Locate the cell with the specified text and output its (x, y) center coordinate. 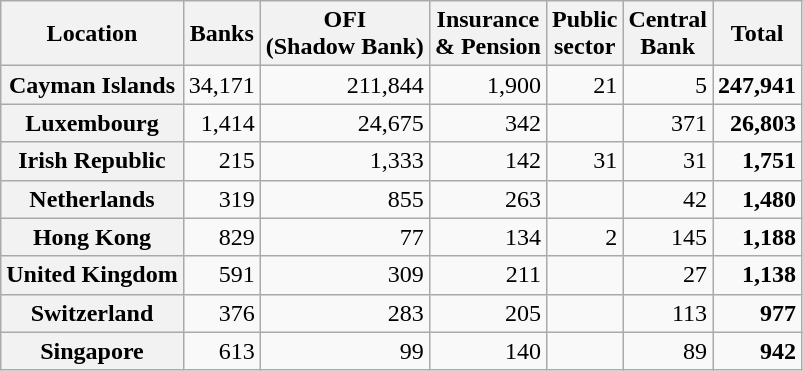
5 (668, 85)
211,844 (344, 85)
United Kingdom (92, 275)
89 (668, 351)
205 (488, 313)
977 (758, 313)
140 (488, 351)
215 (222, 161)
283 (344, 313)
CentralBank (668, 34)
113 (668, 313)
Hong Kong (92, 237)
591 (222, 275)
855 (344, 199)
211 (488, 275)
Netherlands (92, 199)
247,941 (758, 85)
829 (222, 237)
26,803 (758, 123)
42 (668, 199)
Banks (222, 34)
309 (344, 275)
Publicsector (584, 34)
99 (344, 351)
Irish Republic (92, 161)
142 (488, 161)
Switzerland (92, 313)
342 (488, 123)
2 (584, 237)
Total (758, 34)
376 (222, 313)
319 (222, 199)
942 (758, 351)
1,900 (488, 85)
Cayman Islands (92, 85)
Insurance& Pension (488, 34)
OFI(Shadow Bank) (344, 34)
34,171 (222, 85)
1,138 (758, 275)
1,480 (758, 199)
1,333 (344, 161)
Location (92, 34)
1,188 (758, 237)
263 (488, 199)
Luxembourg (92, 123)
145 (668, 237)
1,414 (222, 123)
134 (488, 237)
613 (222, 351)
27 (668, 275)
Singapore (92, 351)
77 (344, 237)
1,751 (758, 161)
24,675 (344, 123)
21 (584, 85)
371 (668, 123)
